For the text-containing cell, return its midpoint in [x, y] coordinate format. 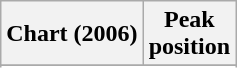
Peak position [189, 34]
Chart (2006) [72, 34]
